Output the [x, y] coordinate of the center of the cell containing the given text.  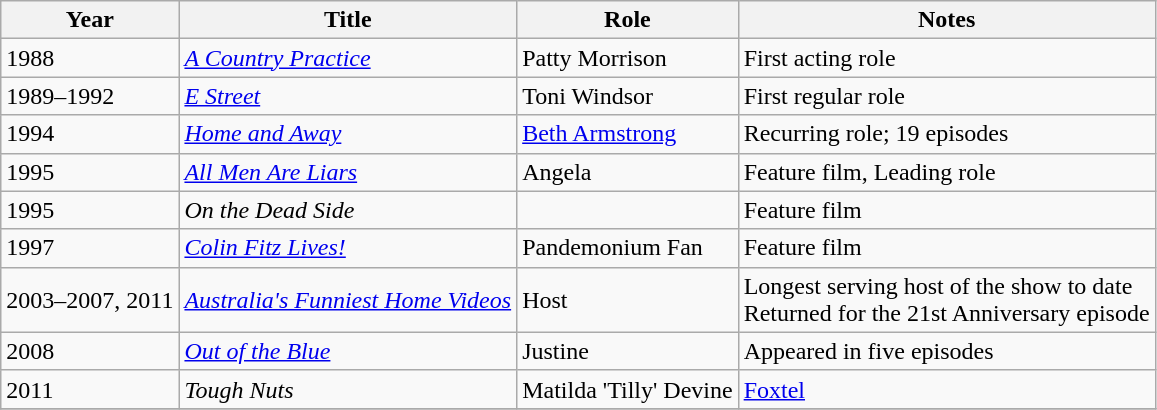
2008 [90, 351]
Foxtel [946, 389]
Title [348, 20]
Longest serving host of the show to dateReturned for the 21st Anniversary episode [946, 300]
Out of the Blue [348, 351]
2011 [90, 389]
A Country Practice [348, 58]
Australia's Funniest Home Videos [348, 300]
Colin Fitz Lives! [348, 248]
Feature film, Leading role [946, 172]
Notes [946, 20]
Recurring role; 19 episodes [946, 134]
Year [90, 20]
1988 [90, 58]
Tough Nuts [348, 389]
All Men Are Liars [348, 172]
Justine [628, 351]
Host [628, 300]
1994 [90, 134]
Home and Away [348, 134]
First regular role [946, 96]
2003–2007, 2011 [90, 300]
First acting role [946, 58]
Beth Armstrong [628, 134]
Appeared in five episodes [946, 351]
Toni Windsor [628, 96]
Role [628, 20]
1989–1992 [90, 96]
Matilda 'Tilly' Devine [628, 389]
E Street [348, 96]
1997 [90, 248]
Patty Morrison [628, 58]
Pandemonium Fan [628, 248]
Angela [628, 172]
On the Dead Side [348, 210]
